Search for the cell housing the specified text and yield its [X, Y] center coordinate. 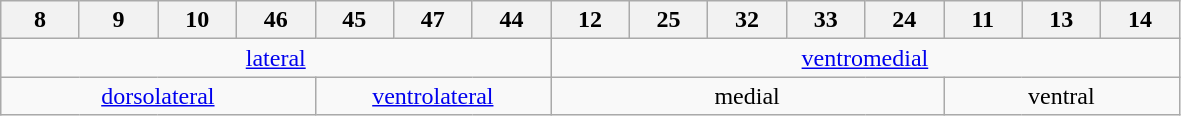
ventral [1062, 96]
dorsolateral [158, 96]
ventromedial [865, 58]
8 [40, 20]
lateral [276, 58]
9 [118, 20]
25 [668, 20]
14 [1140, 20]
44 [512, 20]
medial [748, 96]
33 [826, 20]
45 [354, 20]
10 [198, 20]
24 [904, 20]
46 [276, 20]
47 [434, 20]
ventrolateral [433, 96]
13 [1062, 20]
12 [590, 20]
11 [984, 20]
32 [748, 20]
